Capture the cell that displays the provided text and extract its (X, Y) central coordinate. 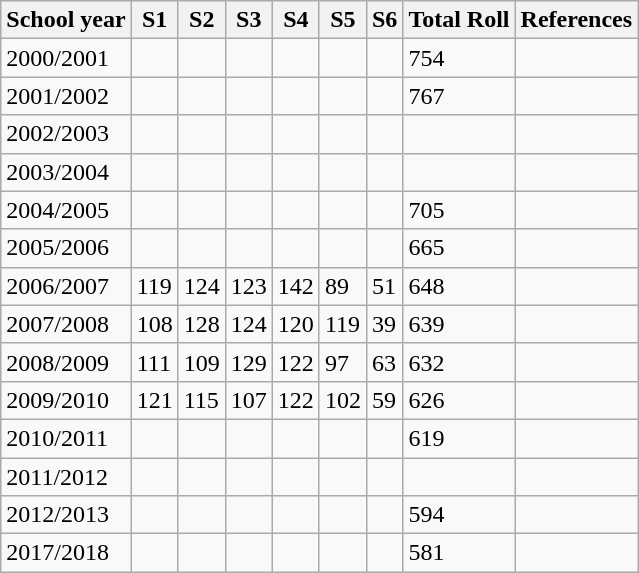
2007/2008 (66, 324)
89 (342, 286)
2005/2006 (66, 248)
581 (459, 553)
Total Roll (459, 20)
107 (248, 400)
626 (459, 400)
63 (384, 362)
632 (459, 362)
References (576, 20)
2011/2012 (66, 477)
102 (342, 400)
S4 (296, 20)
2001/2002 (66, 96)
2003/2004 (66, 172)
619 (459, 438)
2012/2013 (66, 515)
705 (459, 210)
665 (459, 248)
639 (459, 324)
142 (296, 286)
648 (459, 286)
115 (202, 400)
111 (154, 362)
51 (384, 286)
108 (154, 324)
School year (66, 20)
S1 (154, 20)
S3 (248, 20)
754 (459, 58)
39 (384, 324)
2006/2007 (66, 286)
594 (459, 515)
S5 (342, 20)
2004/2005 (66, 210)
S6 (384, 20)
2017/2018 (66, 553)
2008/2009 (66, 362)
767 (459, 96)
123 (248, 286)
97 (342, 362)
S2 (202, 20)
2009/2010 (66, 400)
2010/2011 (66, 438)
109 (202, 362)
2002/2003 (66, 134)
59 (384, 400)
2000/2001 (66, 58)
120 (296, 324)
121 (154, 400)
129 (248, 362)
128 (202, 324)
